Locate the cell with the specified text and output its (x, y) center coordinate. 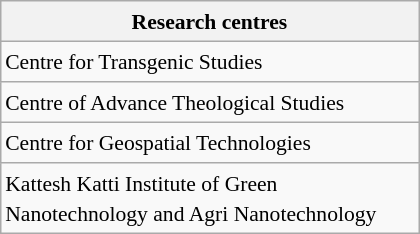
Centre of Advance Theological Studies (209, 102)
Research centres (209, 21)
Kattesh Katti Institute of Green Nanotechnology and Agri Nanotechnology (209, 198)
Centre for Geospatial Technologies (209, 142)
Centre for Transgenic Studies (209, 62)
